Scan for the cell matching the given text and deliver its (x, y) coordinate at center. 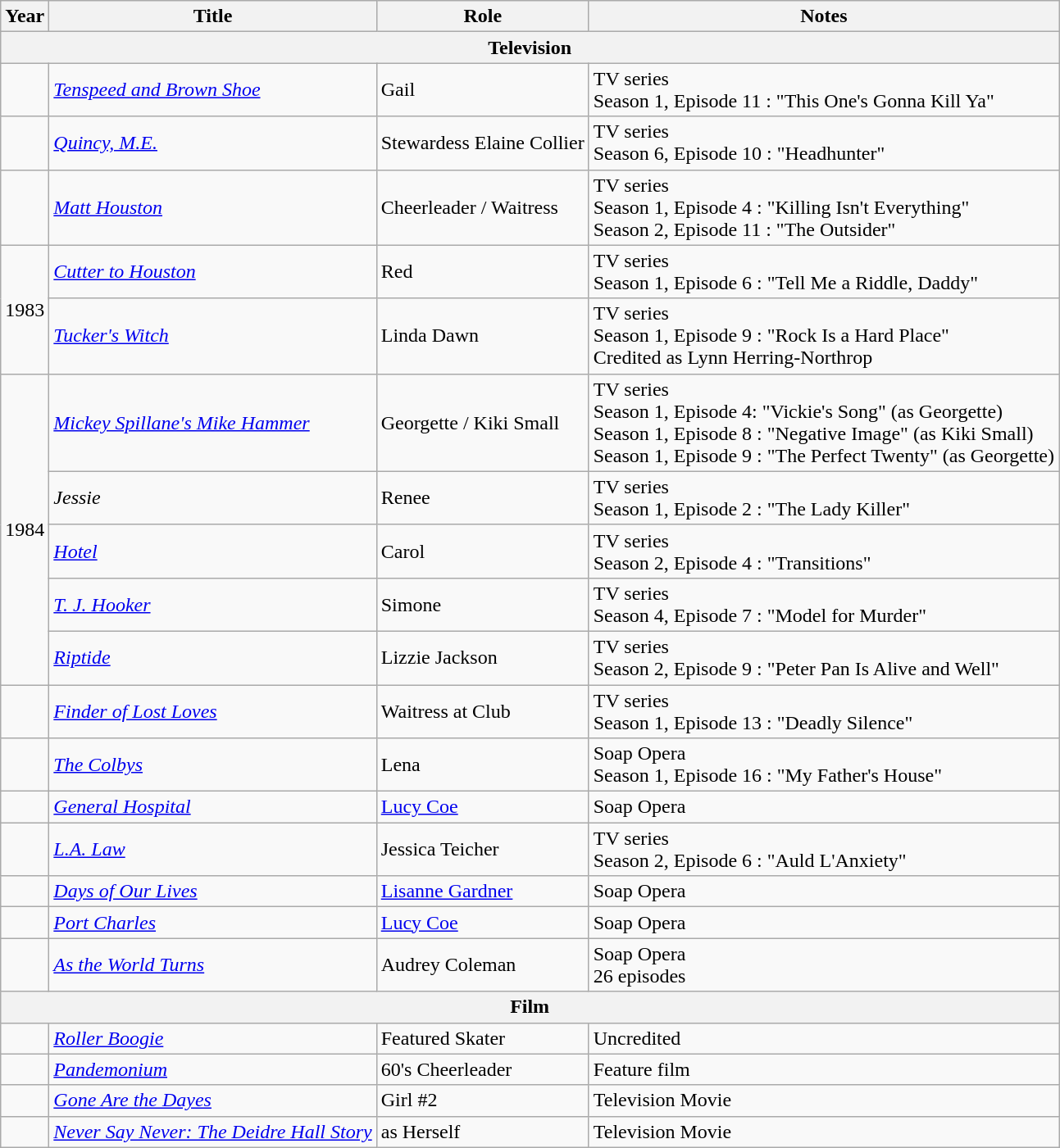
L.A. Law (213, 849)
TV series Season 1, Episode 9 : "Rock Is a Hard Place" Credited as Lynn Herring-Northrop (823, 336)
TV series Season 1, Episode 13 : "Deadly Silence" (823, 711)
Notes (823, 16)
Pandemonium (213, 1069)
Never Say Never: The Deidre Hall Story (213, 1132)
Audrey Coleman (482, 965)
60's Cheerleader (482, 1069)
Role (482, 16)
Tucker's Witch (213, 336)
TV series Season 1, Episode 2 : "The Lady Killer" (823, 498)
Feature film (823, 1069)
TV series Season 2, Episode 6 : "Auld L'Anxiety" (823, 849)
Year (25, 16)
Soap Opera 26 episodes (823, 965)
Cheerleader / Waitress (482, 207)
Soap Opera Season 1, Episode 16 : "My Father's House" (823, 765)
Renee (482, 498)
TV series Season 4, Episode 7 : "Model for Murder" (823, 605)
Hotel (213, 551)
TV series Season 6, Episode 10 : "Headhunter" (823, 143)
Matt Houston (213, 207)
TV series Season 1, Episode 11 : "This One's Gonna Kill Ya" (823, 90)
Gail (482, 90)
Girl #2 (482, 1100)
Port Charles (213, 923)
Finder of Lost Loves (213, 711)
Waitress at Club (482, 711)
Riptide (213, 657)
Lizzie Jackson (482, 657)
Uncredited (823, 1038)
The Colbys (213, 765)
1984 (25, 529)
Jessie (213, 498)
TV series Season 1, Episode 4 : "Killing Isn't Everything" Season 2, Episode 11 : "The Outsider" (823, 207)
1983 (25, 310)
Television (530, 48)
TV series Season 2, Episode 9 : "Peter Pan Is Alive and Well" (823, 657)
Roller Boogie (213, 1038)
Linda Dawn (482, 336)
Quincy, M.E. (213, 143)
Mickey Spillane's Mike Hammer (213, 423)
Tenspeed and Brown Shoe (213, 90)
General Hospital (213, 807)
Cutter to Houston (213, 272)
Jessica Teicher (482, 849)
Title (213, 16)
Gone Are the Dayes (213, 1100)
Lena (482, 765)
Carol (482, 551)
as Herself (482, 1132)
Film (530, 1007)
TV series Season 1, Episode 6 : "Tell Me a Riddle, Daddy" (823, 272)
Simone (482, 605)
Georgette / Kiki Small (482, 423)
Lisanne Gardner (482, 892)
Days of Our Lives (213, 892)
Featured Skater (482, 1038)
Red (482, 272)
Stewardess Elaine Collier (482, 143)
T. J. Hooker (213, 605)
As the World Turns (213, 965)
TV series Season 2, Episode 4 : "Transitions" (823, 551)
